Locate the cell with the specified text and output its [X, Y] center coordinate. 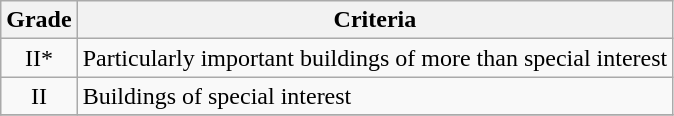
Particularly important buildings of more than special interest [375, 58]
Grade [39, 20]
II* [39, 58]
II [39, 96]
Buildings of special interest [375, 96]
Criteria [375, 20]
